Scan for the cell matching the given text and deliver its [X, Y] coordinate at center. 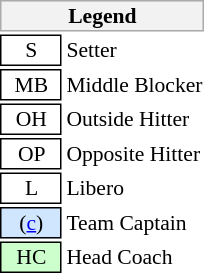
(c) [32, 223]
Setter [134, 50]
Team Captain [134, 223]
Libero [134, 188]
L [32, 188]
OH [32, 120]
OP [32, 154]
S [32, 50]
Outside Hitter [134, 120]
Opposite Hitter [134, 154]
MB [32, 85]
Middle Blocker [134, 85]
Legend [102, 16]
